For the text-containing cell, return its midpoint in (X, Y) coordinate format. 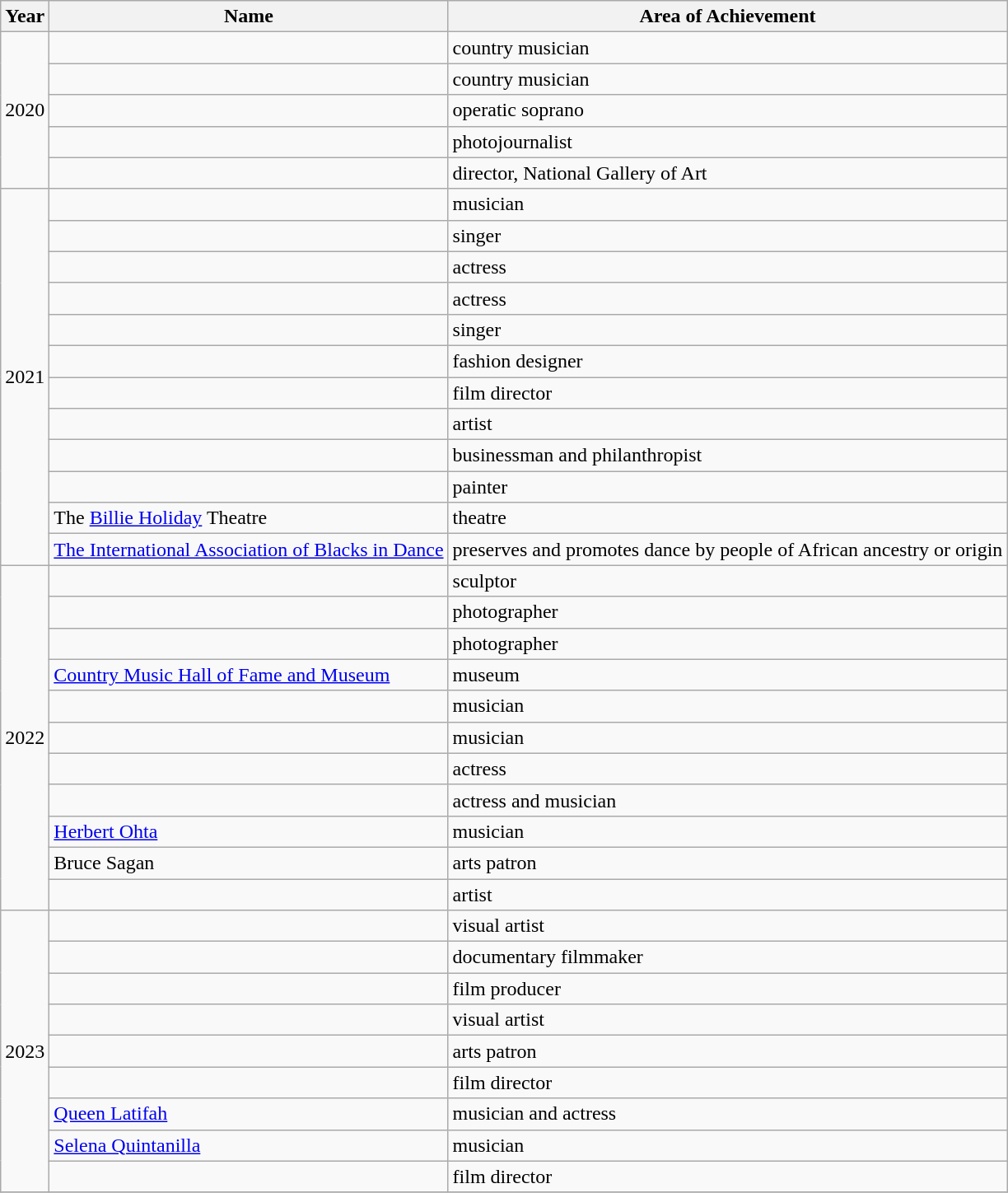
Bruce Sagan (249, 863)
businessman and philanthropist (728, 456)
theatre (728, 518)
fashion designer (728, 361)
film producer (728, 989)
2021 (25, 377)
sculptor (728, 581)
actress and musician (728, 800)
The Billie Holiday Theatre (249, 518)
documentary filmmaker (728, 957)
Name (249, 16)
Area of Achievement (728, 16)
operatic soprano (728, 110)
museum (728, 675)
painter (728, 487)
musician and actress (728, 1114)
2022 (25, 738)
photojournalist (728, 142)
Country Music Hall of Fame and Museum (249, 675)
The International Association of Blacks in Dance (249, 550)
Selena Quintanilla (249, 1145)
Year (25, 16)
Herbert Ohta (249, 831)
preserves and promotes dance by people of African ancestry or origin (728, 550)
director, National Gallery of Art (728, 173)
2020 (25, 110)
2023 (25, 1051)
Queen Latifah (249, 1114)
